Provide the [X, Y] coordinate of the cell's center where the given text is located.  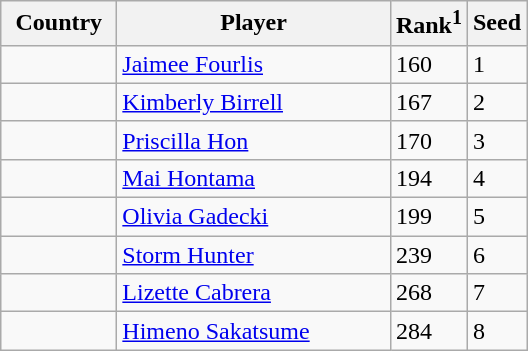
194 [428, 178]
1 [496, 64]
199 [428, 217]
4 [496, 178]
Lizette Cabrera [254, 293]
5 [496, 217]
2 [496, 102]
Rank1 [428, 24]
170 [428, 140]
Country [59, 24]
Himeno Sakatsume [254, 331]
Mai Hontama [254, 178]
268 [428, 293]
6 [496, 255]
Kimberly Birrell [254, 102]
239 [428, 255]
Seed [496, 24]
284 [428, 331]
3 [496, 140]
160 [428, 64]
Priscilla Hon [254, 140]
8 [496, 331]
167 [428, 102]
Storm Hunter [254, 255]
Olivia Gadecki [254, 217]
7 [496, 293]
Jaimee Fourlis [254, 64]
Player [254, 24]
